Identify which cell holds the provided text, then report its (x, y) central coordinate. 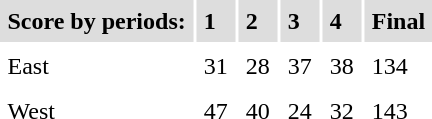
1 (216, 21)
37 (300, 66)
East (96, 66)
3 (300, 21)
38 (342, 66)
Score by periods: (96, 21)
2 (258, 21)
4 (342, 21)
Final (398, 21)
31 (216, 66)
134 (398, 66)
28 (258, 66)
